For the text-containing cell, return its midpoint in [x, y] coordinate format. 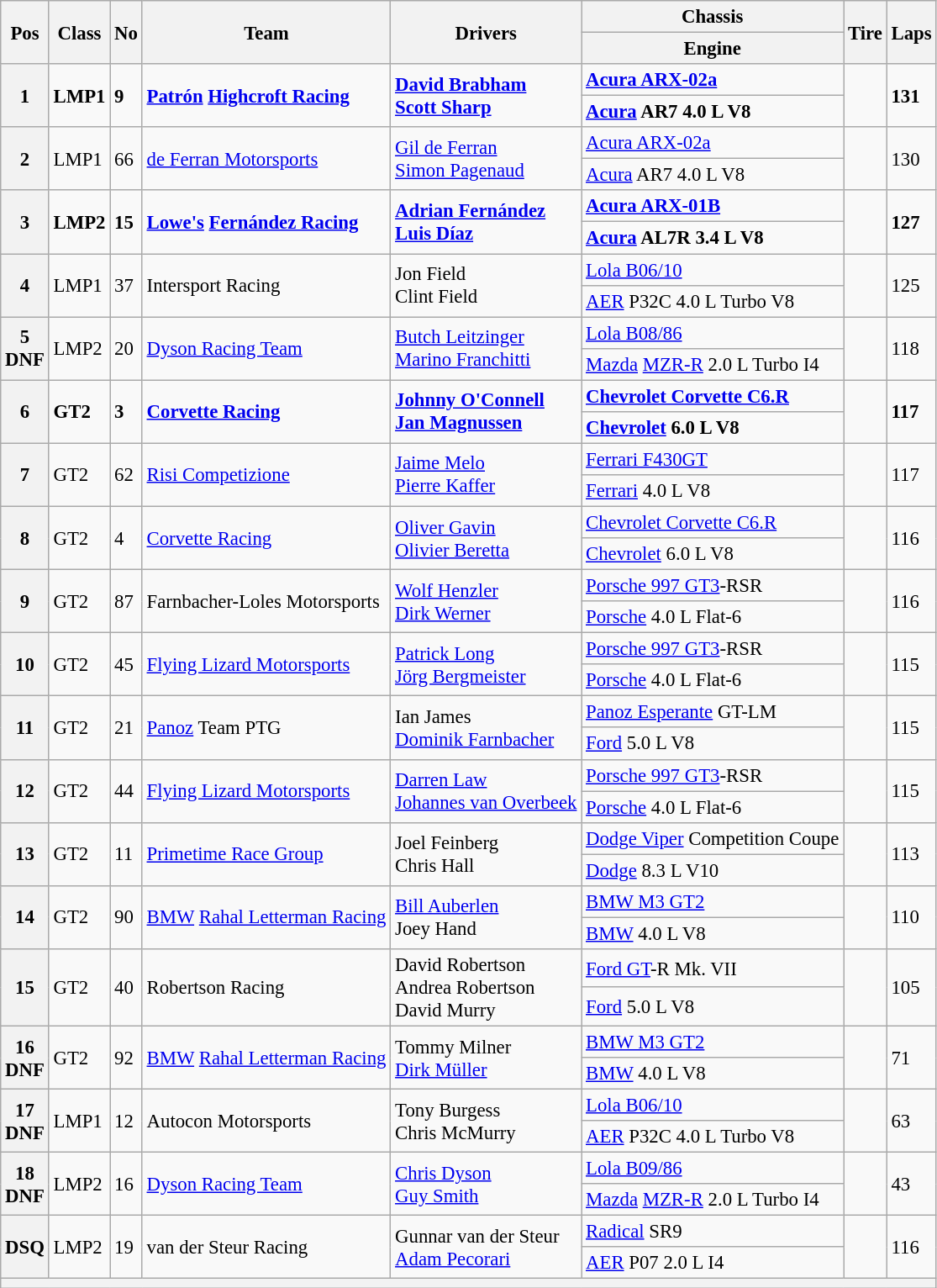
16DNF [25, 1058]
Pos [25, 32]
Jaime Melo Pierre Kaffer [486, 474]
21 [126, 728]
Engine [713, 49]
Gil de Ferran Simon Pagenaud [486, 158]
Panoz Esperante GT-LM [713, 712]
118 [911, 348]
David Robertson Andrea Robertson David Murry [486, 988]
Class [79, 32]
Ian James Dominik Farnbacher [486, 728]
92 [126, 1058]
Chris Dyson Guy Smith [486, 1184]
125 [911, 286]
Johnny O'Connell Jan Magnussen [486, 412]
Primetime Race Group [266, 854]
Dodge 8.3 L V10 [713, 870]
Patrón Highcroft Racing [266, 96]
Wolf Henzler Dirk Werner [486, 602]
1 [25, 96]
Ferrari 4.0 L V8 [713, 491]
Gunnar van der Steur Adam Pecorari [486, 1248]
19 [126, 1248]
62 [126, 474]
Chassis [713, 17]
Acura ARX-01B [713, 206]
Lola B09/86 [713, 1169]
66 [126, 158]
AER P07 2.0 L I4 [713, 1264]
18DNF [25, 1184]
Joel Feinberg Chris Hall [486, 854]
45 [126, 664]
Drivers [486, 32]
14 [25, 918]
Dodge Viper Competition Coupe [713, 838]
20 [126, 348]
71 [911, 1058]
105 [911, 988]
Adrian Fernández Luis Díaz [486, 222]
16 [126, 1184]
Farnbacher-Loles Motorsports [266, 602]
Tony Burgess Chris McMurry [486, 1122]
Radical SR9 [713, 1232]
90 [126, 918]
2 [25, 158]
127 [911, 222]
17DNF [25, 1122]
130 [911, 158]
No [126, 32]
Jon Field Clint Field [486, 286]
Butch Leitzinger Marino Franchitti [486, 348]
40 [126, 988]
Team [266, 32]
Ferrari F430GT [713, 459]
de Ferran Motorsports [266, 158]
Lowe's Fernández Racing [266, 222]
Risi Competizione [266, 474]
Bill Auberlen Joey Hand [486, 918]
110 [911, 918]
10 [25, 664]
44 [126, 790]
DSQ [25, 1248]
131 [911, 96]
Panoz Team PTG [266, 728]
Patrick Long Jörg Bergmeister [486, 664]
Lola B08/86 [713, 333]
7 [25, 474]
David Brabham Scott Sharp [486, 96]
13 [25, 854]
Autocon Motorsports [266, 1122]
6 [25, 412]
Tommy Milner Dirk Müller [486, 1058]
Darren Law Johannes van Overbeek [486, 790]
8 [25, 538]
Robertson Racing [266, 988]
87 [126, 602]
37 [126, 286]
Acura AL7R 3.4 L V8 [713, 238]
5DNF [25, 348]
Laps [911, 32]
Intersport Racing [266, 286]
Oliver Gavin Olivier Beretta [486, 538]
63 [911, 1122]
Tire [866, 32]
van der Steur Racing [266, 1248]
Ford GT-R Mk. VII [713, 969]
43 [911, 1184]
113 [911, 854]
